Output the (X, Y) coordinate of the center of the cell containing the given text.  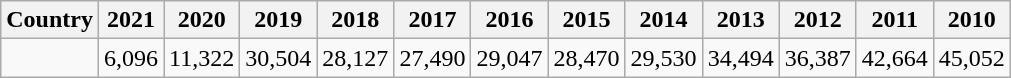
30,504 (278, 58)
28,127 (356, 58)
6,096 (130, 58)
2014 (664, 20)
2015 (586, 20)
29,530 (664, 58)
29,047 (510, 58)
11,322 (202, 58)
2021 (130, 20)
45,052 (972, 58)
2013 (740, 20)
36,387 (818, 58)
2018 (356, 20)
34,494 (740, 58)
2010 (972, 20)
42,664 (894, 58)
2016 (510, 20)
Country (50, 20)
2019 (278, 20)
27,490 (432, 58)
28,470 (586, 58)
2017 (432, 20)
2020 (202, 20)
2011 (894, 20)
2012 (818, 20)
